Capture the cell that displays the provided text and extract its [x, y] central coordinate. 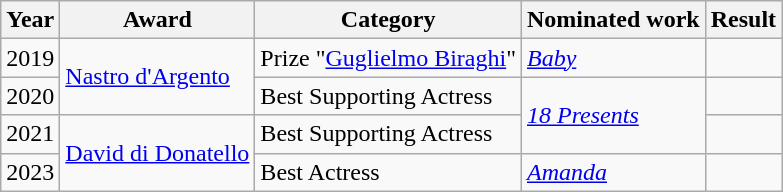
Best Actress [388, 172]
David di Donatello [158, 153]
2019 [30, 58]
Result [743, 20]
Nominated work [613, 20]
Nastro d'Argento [158, 77]
Baby [613, 58]
2020 [30, 96]
2023 [30, 172]
2021 [30, 134]
Category [388, 20]
18 Presents [613, 115]
Year [30, 20]
Award [158, 20]
Amanda [613, 172]
Prize "Guglielmo Biraghi" [388, 58]
